For the text-containing cell, return its midpoint in [X, Y] coordinate format. 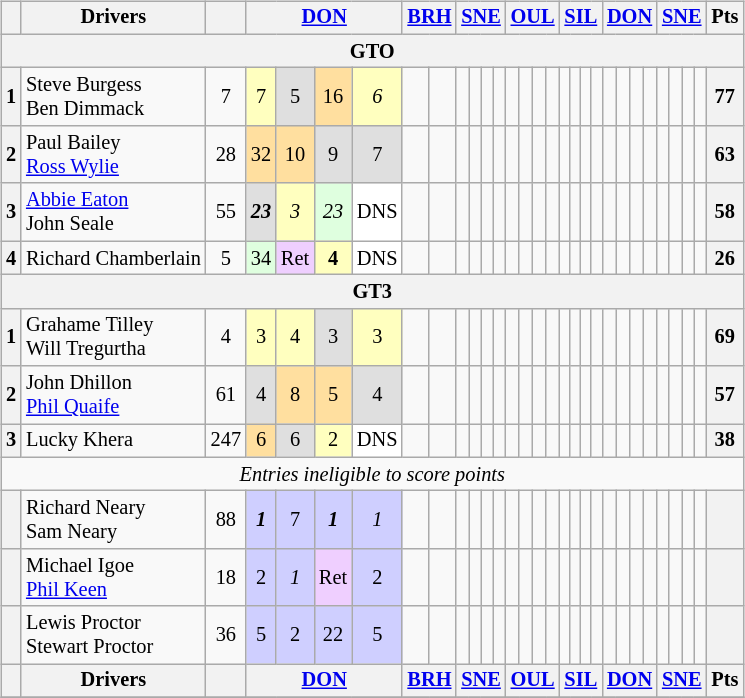
Paul Bailey Ross Wylie [114, 155]
22 [333, 635]
55 [226, 212]
16 [333, 97]
69 [724, 337]
77 [724, 97]
32 [261, 155]
36 [226, 635]
8 [295, 395]
61 [226, 395]
63 [724, 155]
Richard Neary Sam Neary [114, 520]
26 [724, 258]
57 [724, 395]
38 [724, 441]
88 [226, 520]
34 [261, 258]
Lucky Khera [114, 441]
10 [295, 155]
GTO [372, 51]
18 [226, 578]
Grahame Tilley Will Tregurtha [114, 337]
Lewis Proctor Stewart Proctor [114, 635]
9 [333, 155]
58 [724, 212]
GT3 [372, 292]
John Dhillon Phil Quaife [114, 395]
Richard Chamberlain [114, 258]
28 [226, 155]
Michael Igoe Phil Keen [114, 578]
247 [226, 441]
Abbie Eaton John Seale [114, 212]
Entries ineligible to score points [372, 474]
Steve Burgess Ben Dimmack [114, 97]
